For the text-containing cell, return its midpoint in (x, y) coordinate format. 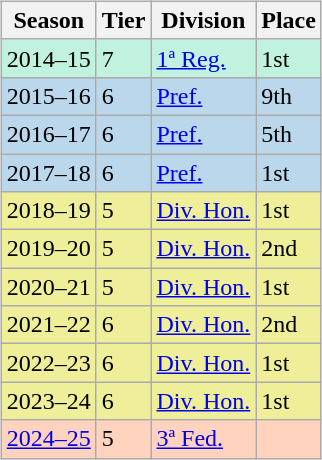
2024–25 (48, 439)
5th (289, 134)
2016–17 (48, 134)
3ª Fed. (204, 439)
2017–18 (48, 173)
2019–20 (48, 249)
Season (48, 20)
Tier (124, 20)
7 (124, 58)
2018–19 (48, 211)
2014–15 (48, 58)
1ª Reg. (204, 58)
9th (289, 96)
2020–21 (48, 287)
2022–23 (48, 363)
Place (289, 20)
Division (204, 20)
2015–16 (48, 96)
2021–22 (48, 325)
2023–24 (48, 401)
